Capture the cell that displays the provided text and extract its (X, Y) central coordinate. 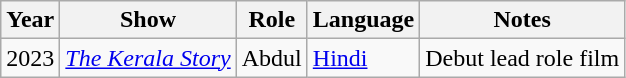
Hindi (363, 58)
Debut lead role film (522, 58)
Year (30, 20)
Show (148, 20)
Language (363, 20)
Notes (522, 20)
Role (272, 20)
2023 (30, 58)
The Kerala Story (148, 58)
Abdul (272, 58)
